Locate the cell with the specified text and output its (x, y) center coordinate. 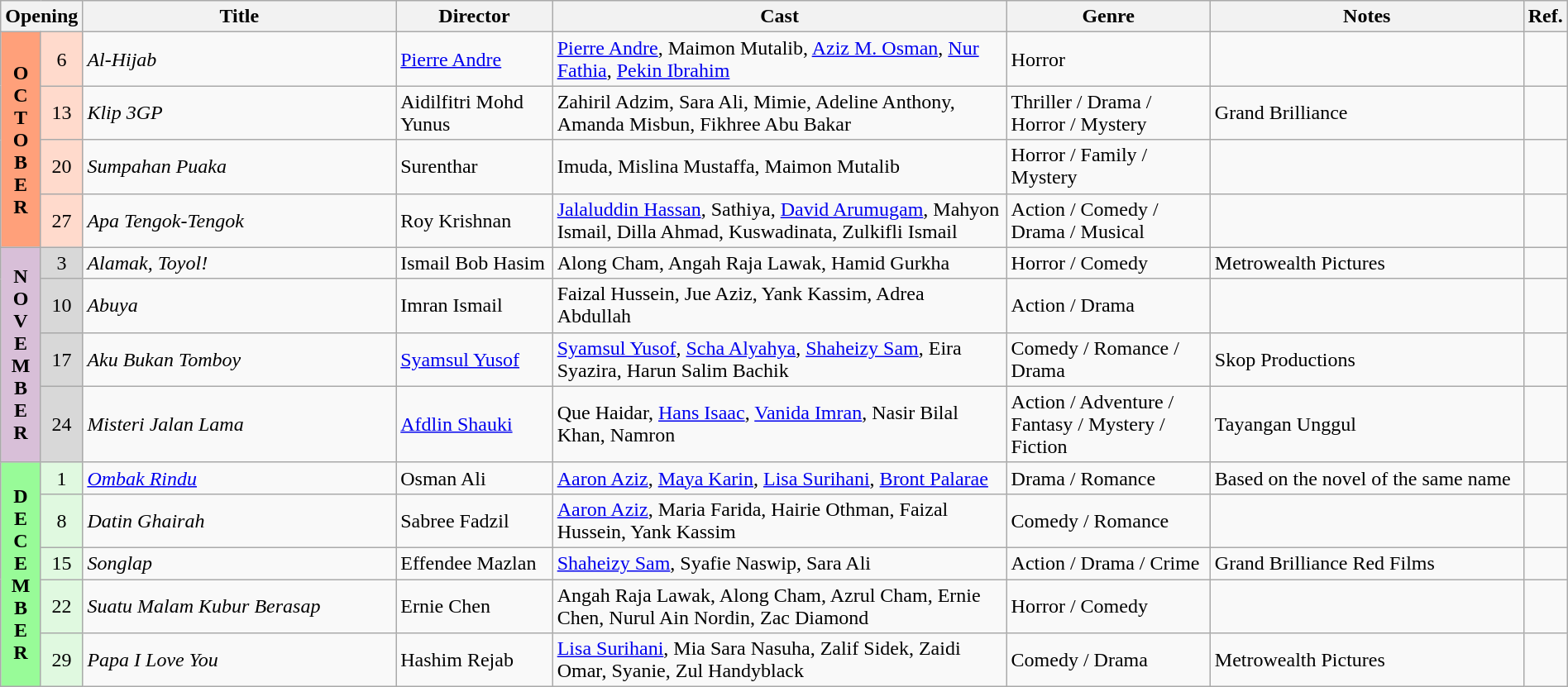
NOVEMBER (22, 355)
13 (61, 112)
OCTOBER (22, 140)
Alamak, Toyol! (240, 263)
Hashim Rejab (475, 660)
Apa Tengok-Tengok (240, 220)
Pierre Andre (475, 60)
Along Cham, Angah Raja Lawak, Hamid Gurkha (779, 263)
Afdlin Shauki (475, 424)
Papa I Love You (240, 660)
Misteri Jalan Lama (240, 424)
Aidilfitri Mohd Yunus (475, 112)
Ernie Chen (475, 605)
Grand Brilliance (1366, 112)
Tayangan Unggul (1366, 424)
Ismail Bob Hasim (475, 263)
Genre (1108, 17)
Ref. (1545, 17)
Imran Ismail (475, 306)
Notes (1366, 17)
Lisa Surihani, Mia Sara Nasuha, Zalif Sidek, Zaidi Omar, Syanie, Zul Handyblack (779, 660)
Datin Ghairah (240, 521)
Jalaluddin Hassan, Sathiya, David Arumugam, Mahyon Ismail, Dilla Ahmad, Kuswadinata, Zulkifli Ismail (779, 220)
Aaron Aziz, Maya Karin, Lisa Surihani, Bront Palarae (779, 478)
Director (475, 17)
Comedy / Romance (1108, 521)
Sumpahan Puaka (240, 167)
Horror / Family / Mystery (1108, 167)
Action / Comedy / Drama / Musical (1108, 220)
6 (61, 60)
Abuya (240, 306)
Comedy / Romance / Drama (1108, 359)
27 (61, 220)
Skop Productions (1366, 359)
Shaheizy Sam, Syafie Naswip, Sara Ali (779, 563)
Angah Raja Lawak, Along Cham, Azrul Cham, Ernie Chen, Nurul Ain Nordin, Zac Diamond (779, 605)
1 (61, 478)
Thriller / Drama / Horror / Mystery (1108, 112)
Action / Drama (1108, 306)
Imuda, Mislina Mustaffa, Maimon Mutalib (779, 167)
3 (61, 263)
8 (61, 521)
Action / Drama / Crime (1108, 563)
22 (61, 605)
Title (240, 17)
20 (61, 167)
Action / Adventure / Fantasy / Mystery / Fiction (1108, 424)
Effendee Mazlan (475, 563)
Based on the novel of the same name (1366, 478)
Horror (1108, 60)
Al-Hijab (240, 60)
DECEMBER (22, 574)
Syamsul Yusof, Scha Alyahya, Shaheizy Sam, Eira Syazira, Harun Salim Bachik (779, 359)
24 (61, 424)
Klip 3GP (240, 112)
Sabree Fadzil (475, 521)
17 (61, 359)
Pierre Andre, Maimon Mutalib, Aziz M. Osman, Nur Fathia, Pekin Ibrahim (779, 60)
Grand Brilliance Red Films (1366, 563)
Comedy / Drama (1108, 660)
Aaron Aziz, Maria Farida, Hairie Othman, Faizal Hussein, Yank Kassim (779, 521)
Zahiril Adzim, Sara Ali, Mimie, Adeline Anthony, Amanda Misbun, Fikhree Abu Bakar (779, 112)
Aku Bukan Tomboy (240, 359)
Opening (41, 17)
Syamsul Yusof (475, 359)
Songlap (240, 563)
Surenthar (475, 167)
Osman Ali (475, 478)
Faizal Hussein, Jue Aziz, Yank Kassim, Adrea Abdullah (779, 306)
Cast (779, 17)
Suatu Malam Kubur Berasap (240, 605)
15 (61, 563)
Que Haidar, Hans Isaac, Vanida Imran, Nasir Bilal Khan, Namron (779, 424)
10 (61, 306)
29 (61, 660)
Ombak Rindu (240, 478)
Roy Krishnan (475, 220)
Drama / Romance (1108, 478)
